Return the (x, y) coordinate for the center point of the cell that contains the specified text.  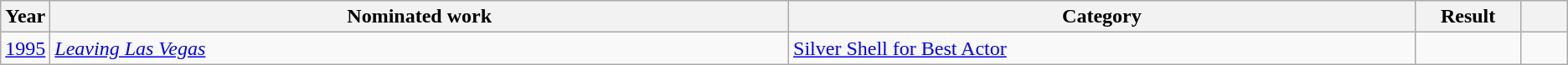
Category (1102, 17)
1995 (25, 48)
Result (1467, 17)
Silver Shell for Best Actor (1102, 48)
Leaving Las Vegas (420, 48)
Nominated work (420, 17)
Year (25, 17)
